Return the (x, y) coordinate for the center point of the cell that contains the specified text.  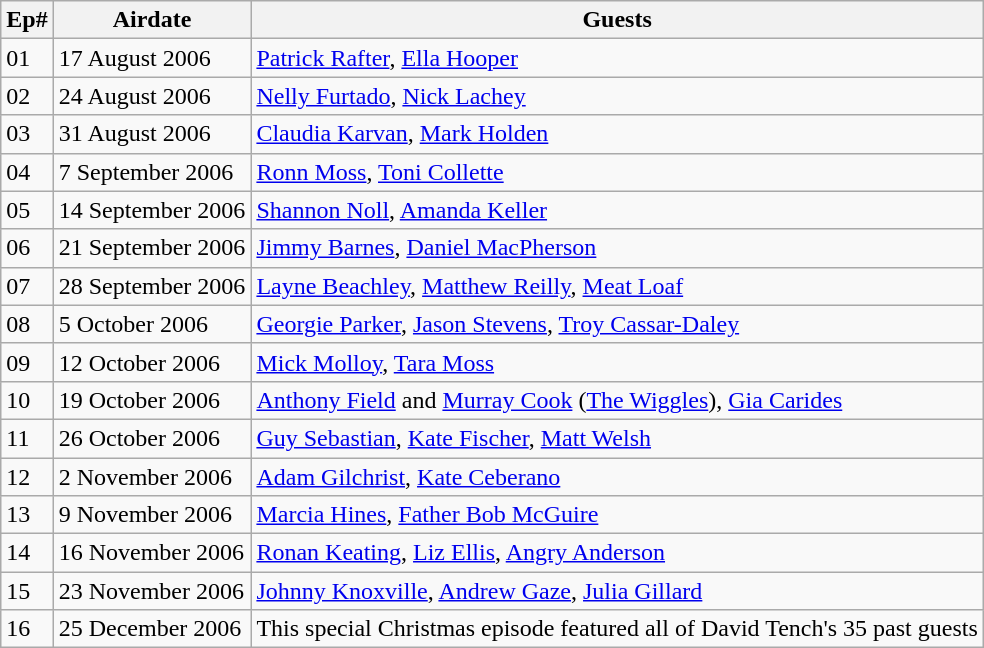
14 September 2006 (152, 210)
Ronn Moss, Toni Collette (617, 172)
Ep# (27, 20)
Guests (617, 20)
03 (27, 134)
23 November 2006 (152, 591)
25 December 2006 (152, 629)
17 August 2006 (152, 58)
24 August 2006 (152, 96)
Airdate (152, 20)
Johnny Knoxville, Andrew Gaze, Julia Gillard (617, 591)
7 September 2006 (152, 172)
Patrick Rafter, Ella Hooper (617, 58)
09 (27, 362)
Layne Beachley, Matthew Reilly, Meat Loaf (617, 286)
04 (27, 172)
Ronan Keating, Liz Ellis, Angry Anderson (617, 553)
This special Christmas episode featured all of David Tench's 35 past guests (617, 629)
05 (27, 210)
28 September 2006 (152, 286)
Nelly Furtado, Nick Lachey (617, 96)
08 (27, 324)
15 (27, 591)
9 November 2006 (152, 515)
5 October 2006 (152, 324)
Anthony Field and Murray Cook (The Wiggles), Gia Carides (617, 400)
10 (27, 400)
01 (27, 58)
26 October 2006 (152, 438)
16 November 2006 (152, 553)
02 (27, 96)
Georgie Parker, Jason Stevens, Troy Cassar-Daley (617, 324)
11 (27, 438)
16 (27, 629)
21 September 2006 (152, 248)
Shannon Noll, Amanda Keller (617, 210)
Mick Molloy, Tara Moss (617, 362)
13 (27, 515)
07 (27, 286)
31 August 2006 (152, 134)
12 October 2006 (152, 362)
2 November 2006 (152, 477)
Adam Gilchrist, Kate Ceberano (617, 477)
06 (27, 248)
Jimmy Barnes, Daniel MacPherson (617, 248)
14 (27, 553)
Claudia Karvan, Mark Holden (617, 134)
19 October 2006 (152, 400)
Marcia Hines, Father Bob McGuire (617, 515)
Guy Sebastian, Kate Fischer, Matt Welsh (617, 438)
12 (27, 477)
